Capture the cell that displays the provided text and extract its [X, Y] central coordinate. 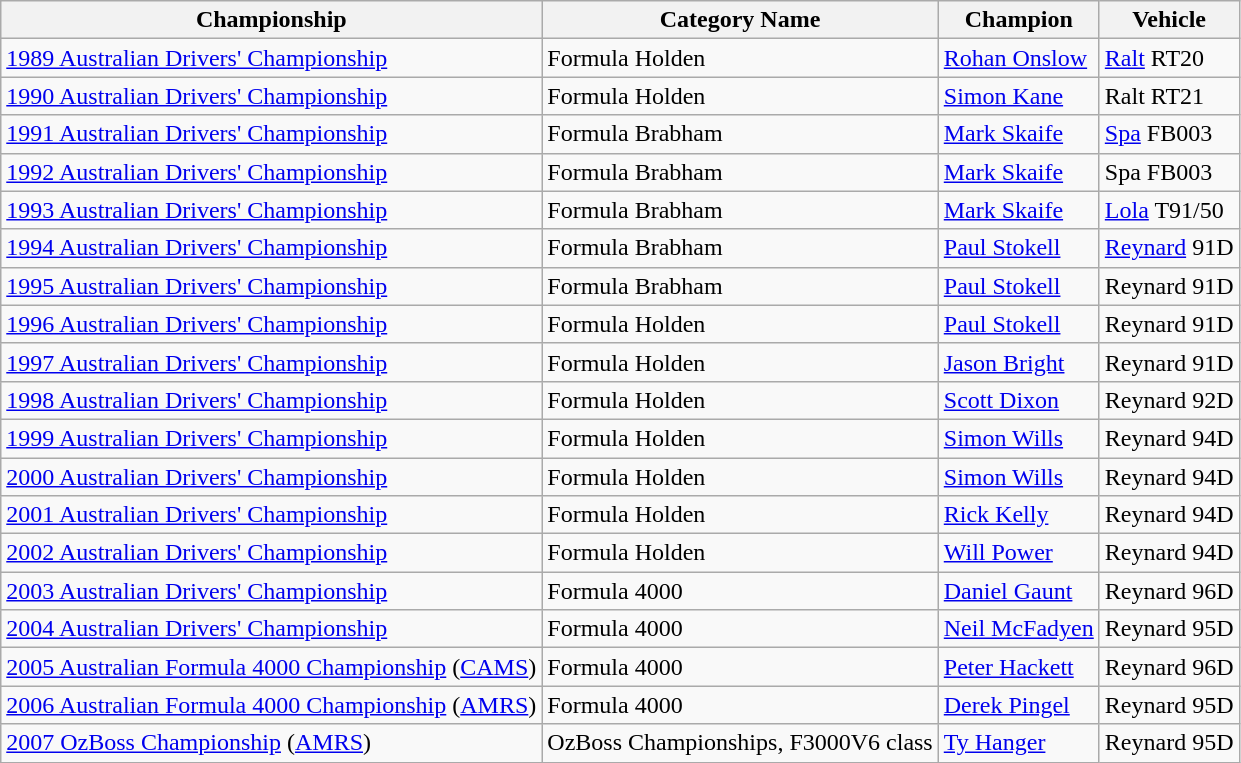
Vehicle [1169, 20]
2004 Australian Drivers' Championship [272, 629]
Neil McFadyen [1018, 629]
2007 OzBoss Championship (AMRS) [272, 743]
2005 Australian Formula 4000 Championship (CAMS) [272, 667]
2006 Australian Formula 4000 Championship (AMRS) [272, 705]
1996 Australian Drivers' Championship [272, 324]
1995 Australian Drivers' Championship [272, 286]
Champion [1018, 20]
Daniel Gaunt [1018, 591]
1990 Australian Drivers' Championship [272, 96]
1989 Australian Drivers' Championship [272, 58]
1992 Australian Drivers' Championship [272, 172]
Will Power [1018, 553]
1999 Australian Drivers' Championship [272, 438]
1993 Australian Drivers' Championship [272, 210]
Derek Pingel [1018, 705]
Ty Hanger [1018, 743]
Lola T91/50 [1169, 210]
Ralt RT21 [1169, 96]
Jason Bright [1018, 362]
Scott Dixon [1018, 400]
Rohan Onslow [1018, 58]
1994 Australian Drivers' Championship [272, 248]
2001 Australian Drivers' Championship [272, 515]
OzBoss Championships, F3000V6 class [740, 743]
Championship [272, 20]
1998 Australian Drivers' Championship [272, 400]
2002 Australian Drivers' Championship [272, 553]
Reynard 92D [1169, 400]
2000 Australian Drivers' Championship [272, 477]
1997 Australian Drivers' Championship [272, 362]
2003 Australian Drivers' Championship [272, 591]
Peter Hackett [1018, 667]
Simon Kane [1018, 96]
1991 Australian Drivers' Championship [272, 134]
Ralt RT20 [1169, 58]
Rick Kelly [1018, 515]
Category Name [740, 20]
